Return [x, y] of the center of cell containing provided text 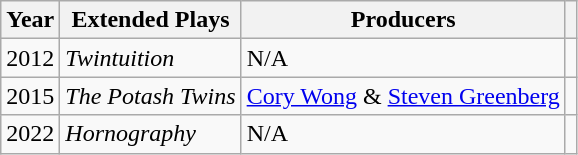
Year [30, 20]
Cory Wong & Steven Greenberg [403, 96]
2015 [30, 96]
The Potash Twins [150, 96]
2022 [30, 134]
2012 [30, 58]
Producers [403, 20]
Extended Plays [150, 20]
Hornography [150, 134]
Twintuition [150, 58]
